For the text-containing cell, return its midpoint in [X, Y] coordinate format. 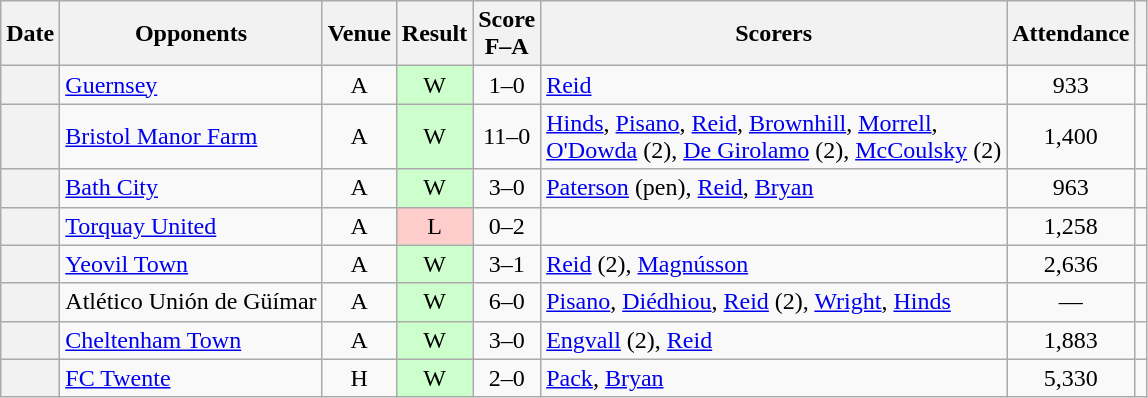
H [359, 378]
FC Twente [191, 378]
0–2 [507, 226]
3–1 [507, 264]
933 [1071, 85]
1,258 [1071, 226]
Venue [359, 34]
Reid [774, 85]
Scorers [774, 34]
Attendance [1071, 34]
5,330 [1071, 378]
Bristol Manor Farm [191, 136]
Date [30, 34]
L [434, 226]
Reid (2), Magnússon [774, 264]
Torquay United [191, 226]
Bath City [191, 188]
— [1071, 302]
Pisano, Diédhiou, Reid (2), Wright, Hinds [774, 302]
1,400 [1071, 136]
Hinds, Pisano, Reid, Brownhill, Morrell,O'Dowda (2), De Girolamo (2), McCoulsky (2) [774, 136]
Cheltenham Town [191, 340]
2,636 [1071, 264]
1,883 [1071, 340]
Result [434, 34]
1–0 [507, 85]
Opponents [191, 34]
963 [1071, 188]
Guernsey [191, 85]
Pack, Bryan [774, 378]
ScoreF–A [507, 34]
Paterson (pen), Reid, Bryan [774, 188]
6–0 [507, 302]
Engvall (2), Reid [774, 340]
11–0 [507, 136]
Atlético Unión de Güímar [191, 302]
2–0 [507, 378]
Yeovil Town [191, 264]
